Return [x, y] of the center of cell containing provided text 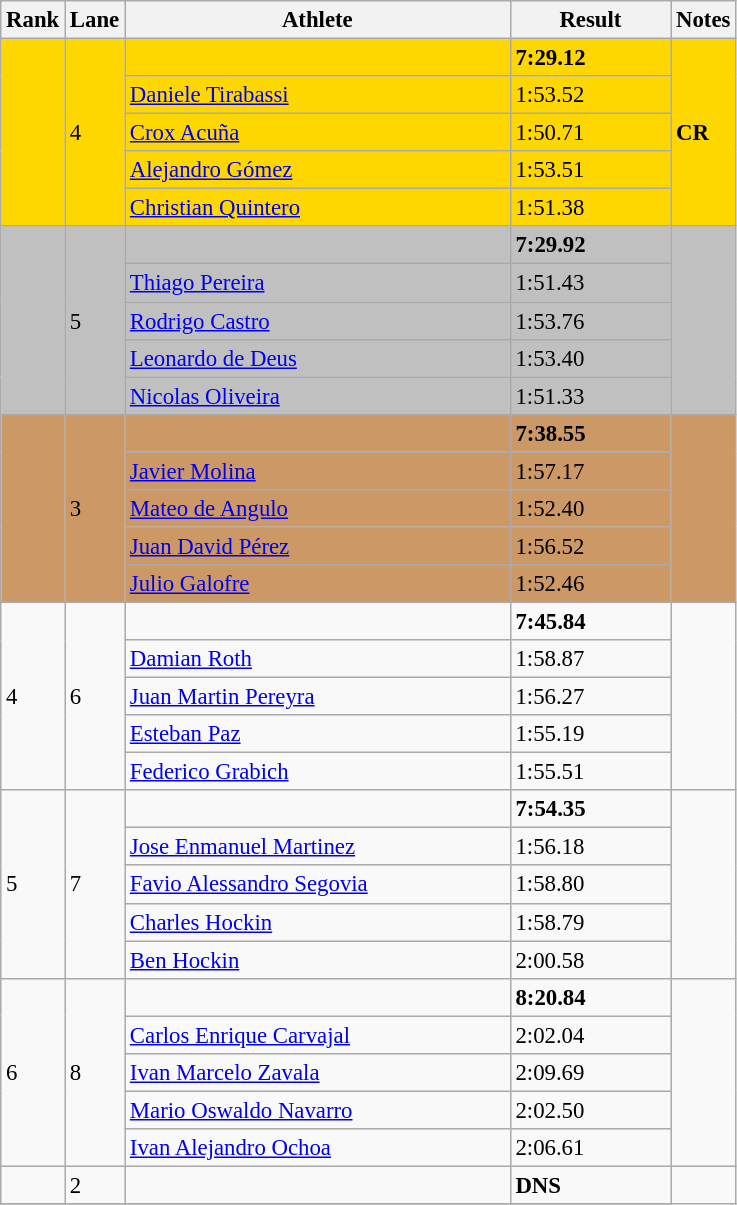
Mario Oswaldo Navarro [318, 1110]
1:51.33 [590, 396]
1:53.40 [590, 358]
1:55.51 [590, 772]
7:29.12 [590, 58]
Jose Enmanuel Martinez [318, 847]
Nicolas Oliveira [318, 396]
Daniele Tirabassi [318, 95]
Damian Roth [318, 659]
Ivan Marcelo Zavala [318, 1073]
Rank [33, 20]
1:57.17 [590, 471]
7:45.84 [590, 621]
Crox Acuña [318, 133]
2:06.61 [590, 1148]
Thiago Pereira [318, 283]
2:02.50 [590, 1110]
1:55.19 [590, 734]
1:56.27 [590, 697]
1:52.46 [590, 584]
Athlete [318, 20]
2:09.69 [590, 1073]
Christian Quintero [318, 208]
Rodrigo Castro [318, 321]
Result [590, 20]
Julio Galofre [318, 584]
1:56.18 [590, 847]
1:52.40 [590, 509]
8:20.84 [590, 997]
1:58.80 [590, 885]
CR [704, 133]
2:00.58 [590, 960]
Ivan Alejandro Ochoa [318, 1148]
1:51.38 [590, 208]
1:51.43 [590, 283]
1:53.51 [590, 170]
Juan David Pérez [318, 546]
3 [95, 508]
1:50.71 [590, 133]
Mateo de Angulo [318, 509]
Charles Hockin [318, 922]
Carlos Enrique Carvajal [318, 1035]
Favio Alessandro Segovia [318, 885]
Esteban Paz [318, 734]
DNS [590, 1185]
Juan Martin Pereyra [318, 697]
2 [95, 1185]
1:53.52 [590, 95]
1:58.79 [590, 922]
Alejandro Gómez [318, 170]
Ben Hockin [318, 960]
Federico Grabich [318, 772]
7 [95, 884]
7:29.92 [590, 245]
Javier Molina [318, 471]
8 [95, 1072]
1:58.87 [590, 659]
1:56.52 [590, 546]
2:02.04 [590, 1035]
Notes [704, 20]
7:54.35 [590, 809]
Lane [95, 20]
7:38.55 [590, 433]
1:53.76 [590, 321]
Leonardo de Deus [318, 358]
